Pinpoint the cell where the given text exists, returning its [x, y] midpoint coordinate. 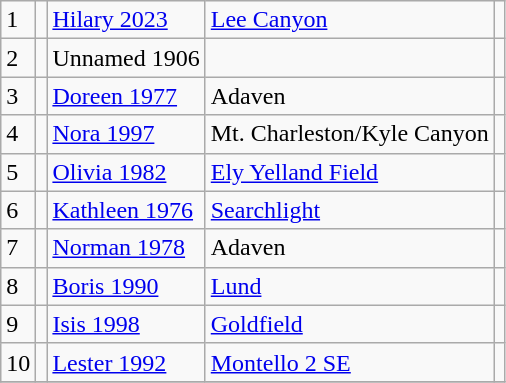
Boris 1990 [126, 286]
10 [18, 362]
Ely Yelland Field [350, 172]
Isis 1998 [126, 324]
Nora 1997 [126, 134]
Lester 1992 [126, 362]
Norman 1978 [126, 248]
Lee Canyon [350, 20]
Hilary 2023 [126, 20]
Lund [350, 286]
4 [18, 134]
1 [18, 20]
8 [18, 286]
Montello 2 SE [350, 362]
9 [18, 324]
5 [18, 172]
Searchlight [350, 210]
Kathleen 1976 [126, 210]
2 [18, 58]
Mt. Charleston/Kyle Canyon [350, 134]
7 [18, 248]
6 [18, 210]
Doreen 1977 [126, 96]
Unnamed 1906 [126, 58]
Olivia 1982 [126, 172]
3 [18, 96]
Goldfield [350, 324]
